Return [x, y] of the center of cell containing provided text 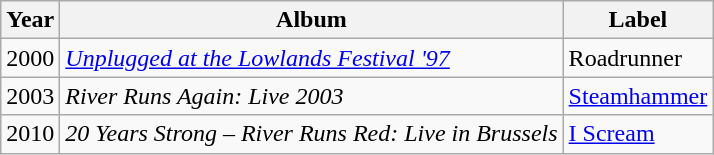
20 Years Strong – River Runs Red: Live in Brussels [312, 134]
Year [30, 20]
Unplugged at the Lowlands Festival '97 [312, 58]
Label [638, 20]
River Runs Again: Live 2003 [312, 96]
Steamhammer [638, 96]
I Scream [638, 134]
2010 [30, 134]
Roadrunner [638, 58]
2000 [30, 58]
Album [312, 20]
2003 [30, 96]
